For the text-containing cell, return its midpoint in [X, Y] coordinate format. 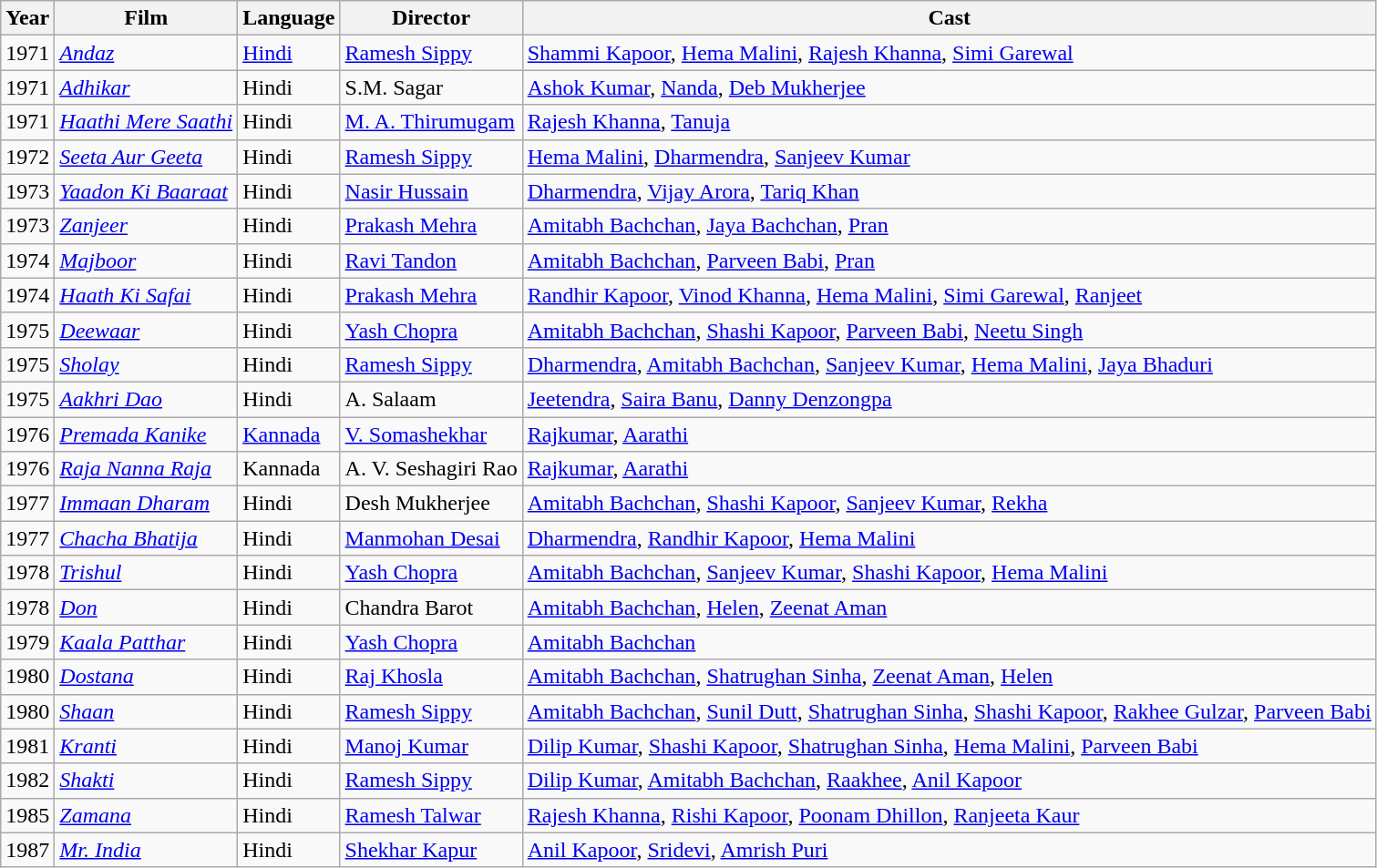
1972 [27, 157]
Seeta Aur Geeta [146, 157]
Shekhar Kapur [431, 850]
Don [146, 608]
Rajesh Khanna, Tanuja [950, 122]
Aakhri Dao [146, 399]
Haath Ki Safai [146, 295]
Kranti [146, 746]
Amitabh Bachchan [950, 642]
Zamana [146, 815]
Hema Malini, Dharmendra, Sanjeev Kumar [950, 157]
Premada Kanike [146, 434]
Sholay [146, 364]
Andaz [146, 53]
1985 [27, 815]
Dilip Kumar, Amitabh Bachchan, Raakhee, Anil Kapoor [950, 781]
Language [289, 18]
Ashok Kumar, Nanda, Deb Mukherjee [950, 87]
Manmohan Desai [431, 538]
Amitabh Bachchan, Sunil Dutt, Shatrughan Sinha, Shashi Kapoor, Rakhee Gulzar, Parveen Babi [950, 711]
Film [146, 18]
Shaan [146, 711]
Amitabh Bachchan, Helen, Zeenat Aman [950, 608]
Majboor [146, 260]
A. V. Seshagiri Rao [431, 469]
Nasir Hussain [431, 191]
Kaala Patthar [146, 642]
Mr. India [146, 850]
Director [431, 18]
1987 [27, 850]
Ramesh Talwar [431, 815]
Ravi Tandon [431, 260]
M. A. Thirumugam [431, 122]
Amitabh Bachchan, Shashi Kapoor, Parveen Babi, Neetu Singh [950, 330]
Shammi Kapoor, Hema Malini, Rajesh Khanna, Simi Garewal [950, 53]
Dharmendra, Randhir Kapoor, Hema Malini [950, 538]
Yaadon Ki Baaraat [146, 191]
Dharmendra, Vijay Arora, Tariq Khan [950, 191]
Rajesh Khanna, Rishi Kapoor, Poonam Dhillon, Ranjeeta Kaur [950, 815]
Amitabh Bachchan, Parveen Babi, Pran [950, 260]
Zanjeer [146, 226]
1979 [27, 642]
Raj Khosla [431, 677]
Manoj Kumar [431, 746]
Chacha Bhatija [146, 538]
Amitabh Bachchan, Shatrughan Sinha, Zeenat Aman, Helen [950, 677]
Raja Nanna Raja [146, 469]
Desh Mukherjee [431, 504]
Amitabh Bachchan, Sanjeev Kumar, Shashi Kapoor, Hema Malini [950, 573]
Immaan Dharam [146, 504]
Haathi Mere Saathi [146, 122]
S.M. Sagar [431, 87]
Dilip Kumar, Shashi Kapoor, Shatrughan Sinha, Hema Malini, Parveen Babi [950, 746]
Chandra Barot [431, 608]
Adhikar [146, 87]
1981 [27, 746]
Randhir Kapoor, Vinod Khanna, Hema Malini, Simi Garewal, Ranjeet [950, 295]
A. Salaam [431, 399]
Cast [950, 18]
Jeetendra, Saira Banu, Danny Denzongpa [950, 399]
Dostana [146, 677]
Amitabh Bachchan, Jaya Bachchan, Pran [950, 226]
Shakti [146, 781]
Trishul [146, 573]
Year [27, 18]
V. Somashekhar [431, 434]
Amitabh Bachchan, Shashi Kapoor, Sanjeev Kumar, Rekha [950, 504]
1982 [27, 781]
Deewaar [146, 330]
Dharmendra, Amitabh Bachchan, Sanjeev Kumar, Hema Malini, Jaya Bhaduri [950, 364]
Anil Kapoor, Sridevi, Amrish Puri [950, 850]
